Identify which cell holds the provided text, then report its (x, y) central coordinate. 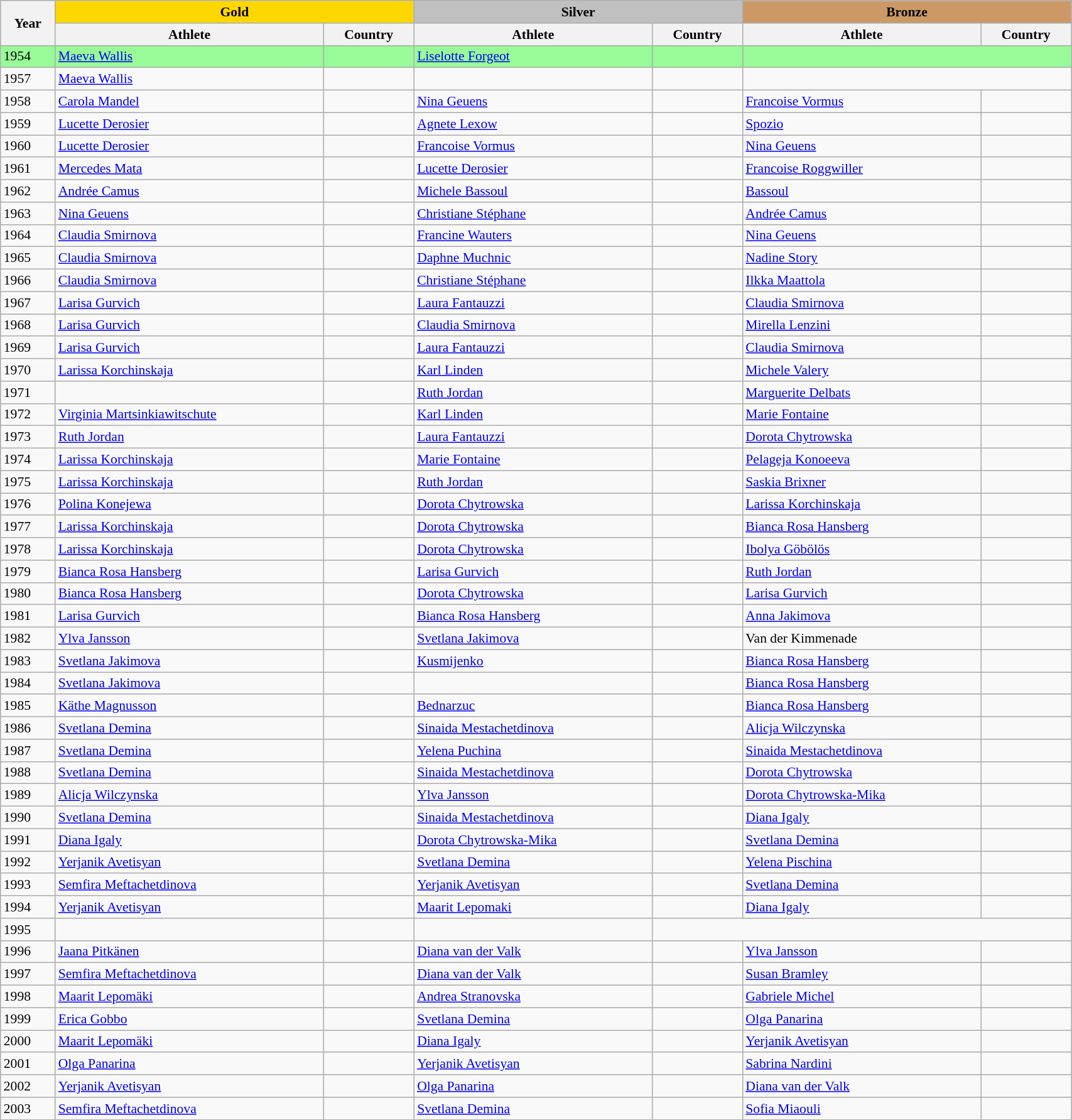
1985 (28, 706)
1989 (28, 795)
1983 (28, 661)
1957 (28, 79)
Sofia Miaouli (862, 1109)
1994 (28, 907)
1977 (28, 527)
Kusmijenko (533, 661)
1967 (28, 303)
1972 (28, 415)
Sabrina Nardini (862, 1064)
1973 (28, 437)
Bednarzuc (533, 706)
1958 (28, 102)
Jaana Pitkänen (190, 952)
Nadine Story (862, 258)
Mirella Lenzini (862, 325)
1965 (28, 258)
Anna Jakimova (862, 616)
2001 (28, 1064)
1961 (28, 169)
Pelageja Konoeeva (862, 460)
1996 (28, 952)
1966 (28, 281)
1964 (28, 236)
Yelena Puchina (533, 751)
1976 (28, 504)
Polina Konejewa (190, 504)
Bassoul (862, 191)
Saskia Brixner (862, 482)
1988 (28, 773)
1997 (28, 974)
2002 (28, 1086)
Andrea Stranovska (533, 997)
1992 (28, 862)
1959 (28, 124)
Marguerite Delbats (862, 393)
Francoise Roggwiller (862, 169)
1968 (28, 325)
1970 (28, 370)
Agnete Lexow (533, 124)
1981 (28, 616)
Susan Bramley (862, 974)
Erica Gobbo (190, 1019)
Maarit Lepomaki (533, 907)
1998 (28, 997)
Year (28, 23)
1984 (28, 683)
1960 (28, 146)
1993 (28, 885)
Van der Kimmenade (862, 639)
1999 (28, 1019)
1975 (28, 482)
1974 (28, 460)
Mercedes Mata (190, 169)
Daphne Muchnic (533, 258)
1987 (28, 751)
Bronze (907, 12)
Liselotte Forgeot (533, 57)
1963 (28, 214)
Yelena Pischina (862, 862)
1995 (28, 930)
1982 (28, 639)
Ibolya Göbölös (862, 549)
1986 (28, 728)
1991 (28, 840)
Francine Wauters (533, 236)
Gold (235, 12)
Spozio (862, 124)
1969 (28, 348)
1979 (28, 572)
Silver (578, 12)
1978 (28, 549)
1954 (28, 57)
Michele Bassoul (533, 191)
Michele Valery (862, 370)
Ilkka Maattola (862, 281)
Gabriele Michel (862, 997)
1971 (28, 393)
2003 (28, 1109)
Käthe Magnusson (190, 706)
1980 (28, 594)
2000 (28, 1041)
1990 (28, 818)
Carola Mandel (190, 102)
1962 (28, 191)
Virginia Martsinkiawitschute (190, 415)
